Search for the cell housing the specified text and yield its (X, Y) center coordinate. 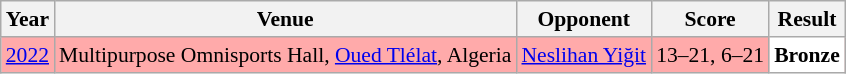
Score (710, 19)
Opponent (584, 19)
Venue (285, 19)
Year (28, 19)
13–21, 6–21 (710, 55)
Result (807, 19)
Bronze (807, 55)
Multipurpose Omnisports Hall, Oued Tlélat, Algeria (285, 55)
2022 (28, 55)
Neslihan Yiğit (584, 55)
